Scan for the cell matching the given text and deliver its (X, Y) coordinate at center. 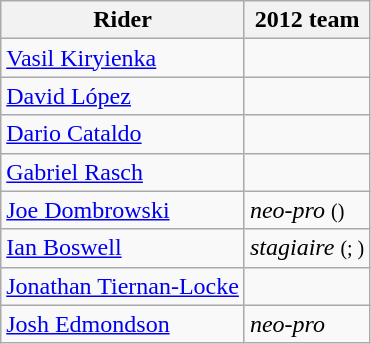
neo-pro () (306, 210)
Rider (123, 20)
Josh Edmondson (123, 324)
David López (123, 96)
Joe Dombrowski (123, 210)
Gabriel Rasch (123, 172)
Dario Cataldo (123, 134)
Jonathan Tiernan-Locke (123, 286)
2012 team (306, 20)
stagiaire (; ) (306, 248)
Vasil Kiryienka (123, 58)
Ian Boswell (123, 248)
neo-pro (306, 324)
